Scan for the cell matching the given text and deliver its (X, Y) coordinate at center. 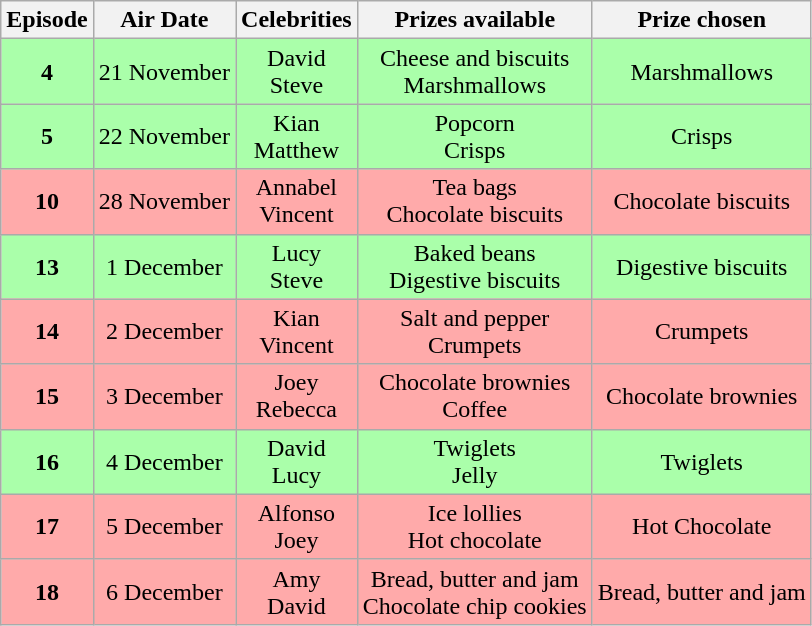
AlfonsoJoey (297, 526)
Twiglets (702, 462)
Prize chosen (702, 20)
KianMatthew (297, 136)
15 (47, 396)
AnnabelVincent (297, 202)
Marshmallows (702, 72)
28 November (164, 202)
10 (47, 202)
Ice lolliesHot chocolate (474, 526)
Air Date (164, 20)
Digestive biscuits (702, 266)
22 November (164, 136)
Episode (47, 20)
Crumpets (702, 332)
TwigletsJelly (474, 462)
16 (47, 462)
5 December (164, 526)
Baked beansDigestive biscuits (474, 266)
DavidLucy (297, 462)
Salt and pepperCrumpets (474, 332)
Bread, butter and jam (702, 592)
21 November (164, 72)
5 (47, 136)
JoeyRebecca (297, 396)
Cheese and biscuitsMarshmallows (474, 72)
DavidSteve (297, 72)
3 December (164, 396)
LucySteve (297, 266)
6 December (164, 592)
Hot Chocolate (702, 526)
PopcornCrisps (474, 136)
17 (47, 526)
18 (47, 592)
Tea bagsChocolate biscuits (474, 202)
4 December (164, 462)
Bread, butter and jamChocolate chip cookies (474, 592)
Chocolate brownies (702, 396)
Celebrities (297, 20)
Chocolate browniesCoffee (474, 396)
13 (47, 266)
Prizes available (474, 20)
14 (47, 332)
Crisps (702, 136)
Chocolate biscuits (702, 202)
KianVincent (297, 332)
1 December (164, 266)
2 December (164, 332)
AmyDavid (297, 592)
4 (47, 72)
